Locate the cell with the specified text and output its [X, Y] center coordinate. 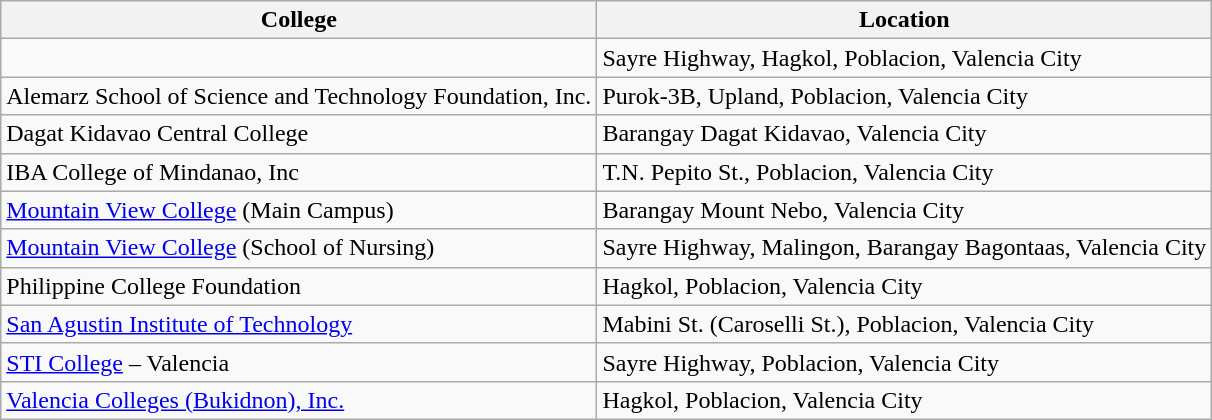
Philippine College Foundation [299, 286]
Sayre Highway, Poblacion, Valencia City [904, 362]
Sayre Highway, Malingon, Barangay Bagontaas, Valencia City [904, 248]
IBA College of Mindanao, Inc [299, 172]
Mountain View College (Main Campus) [299, 210]
Sayre Highway, Hagkol, Poblacion, Valencia City [904, 58]
Mabini St. (Caroselli St.), Poblacion, Valencia City [904, 324]
Barangay Mount Nebo, Valencia City [904, 210]
Purok-3B, Upland, Poblacion, Valencia City [904, 96]
San Agustin Institute of Technology [299, 324]
Barangay Dagat Kidavao, Valencia City [904, 134]
T.N. Pepito St., Poblacion, Valencia City [904, 172]
STI College – Valencia [299, 362]
Valencia Colleges (Bukidnon), Inc. [299, 400]
Mountain View College (School of Nursing) [299, 248]
Alemarz School of Science and Technology Foundation, Inc. [299, 96]
Location [904, 20]
Dagat Kidavao Central College [299, 134]
College [299, 20]
